Return the (x, y) coordinate for the center point of the cell that contains the specified text.  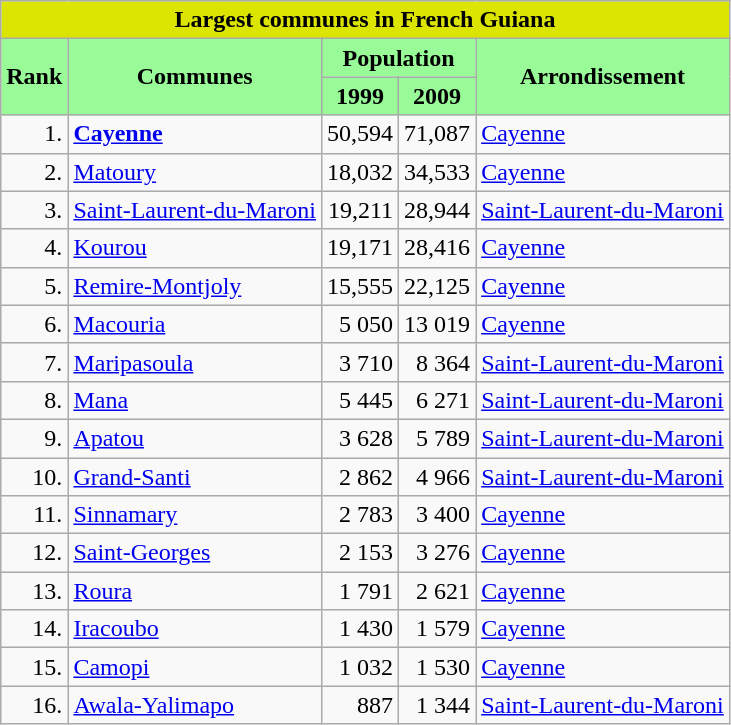
5 789 (438, 438)
887 (360, 705)
5. (34, 286)
Iracoubo (195, 629)
Matoury (195, 172)
1 344 (438, 705)
3 276 (438, 553)
14. (34, 629)
Sinnamary (195, 515)
1999 (360, 96)
Roura (195, 591)
13 019 (438, 324)
6. (34, 324)
8 364 (438, 362)
3 628 (360, 438)
Population (399, 58)
8. (34, 400)
3 400 (438, 515)
5 445 (360, 400)
18,032 (360, 172)
Remire-Montjoly (195, 286)
28,944 (438, 210)
Apatou (195, 438)
10. (34, 477)
Arrondissement (603, 77)
22,125 (438, 286)
2009 (438, 96)
19,211 (360, 210)
15,555 (360, 286)
50,594 (360, 134)
1 791 (360, 591)
5 050 (360, 324)
2. (34, 172)
15. (34, 667)
2 621 (438, 591)
1 430 (360, 629)
1 530 (438, 667)
3 710 (360, 362)
71,087 (438, 134)
Maripasoula (195, 362)
2 862 (360, 477)
Camopi (195, 667)
9. (34, 438)
11. (34, 515)
Awala-Yalimapo (195, 705)
Saint-Georges (195, 553)
12. (34, 553)
Largest communes in French Guiana (366, 20)
16. (34, 705)
28,416 (438, 248)
3. (34, 210)
2 783 (360, 515)
Communes (195, 77)
19,171 (360, 248)
1. (34, 134)
Macouria (195, 324)
Kourou (195, 248)
34,533 (438, 172)
1 032 (360, 667)
4. (34, 248)
2 153 (360, 553)
6 271 (438, 400)
1 579 (438, 629)
Grand-Santi (195, 477)
Mana (195, 400)
13. (34, 591)
4 966 (438, 477)
7. (34, 362)
Rank (34, 77)
